Find where the given text appears and provide that cell's center as [X, Y] coordinate. 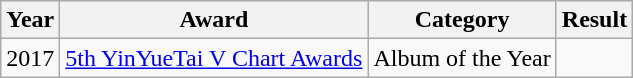
2017 [30, 58]
Album of the Year [462, 58]
5th YinYueTai V Chart Awards [214, 58]
Award [214, 20]
Year [30, 20]
Result [594, 20]
Category [462, 20]
